Pinpoint the cell where the given text exists, returning its [x, y] midpoint coordinate. 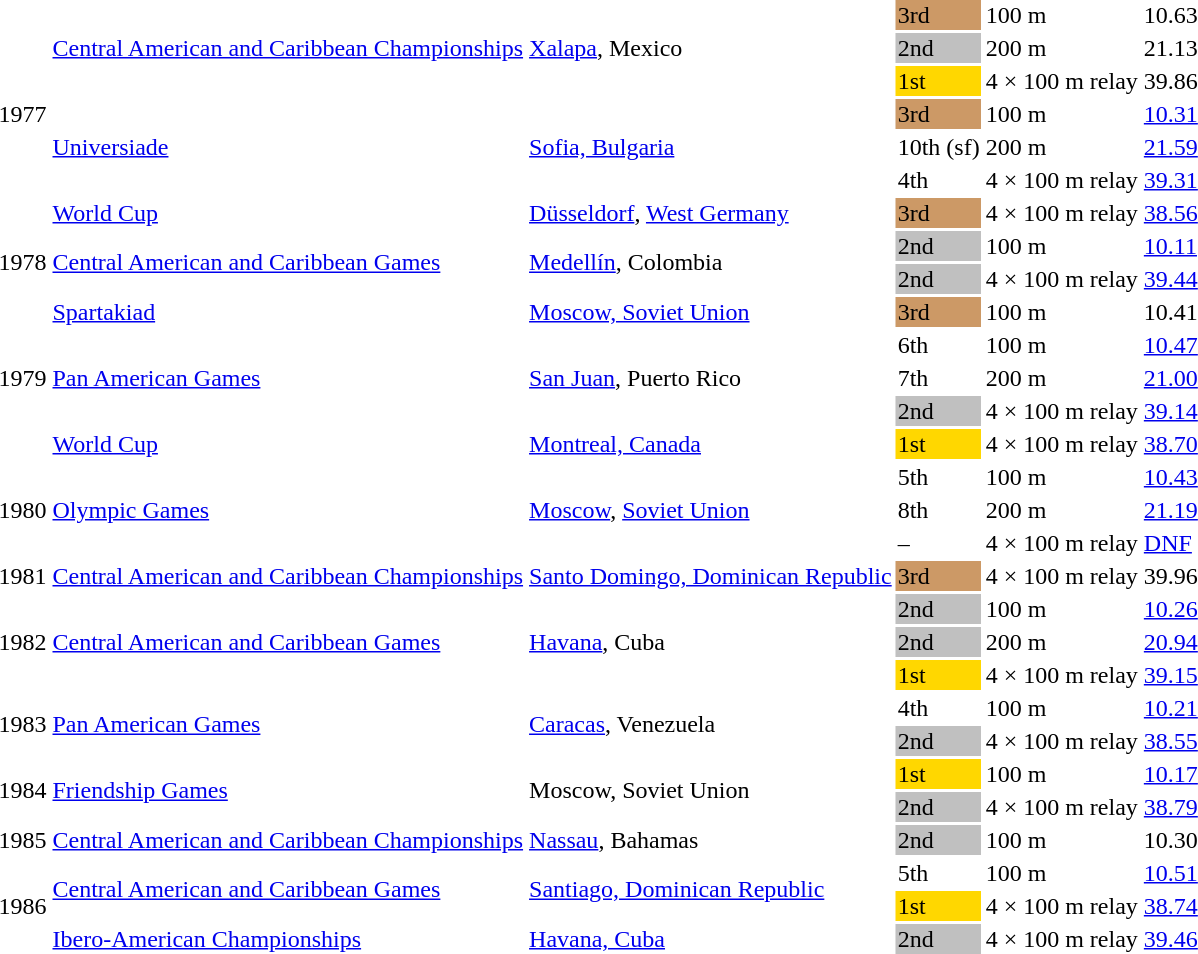
Düsseldorf, West Germany [711, 213]
7th [938, 378]
Montreal, Canada [711, 444]
Xalapa, Mexico [711, 48]
6th [938, 345]
– [938, 543]
Universiade [288, 147]
Santo Domingo, Dominican Republic [711, 576]
8th [938, 510]
Medellín, Colombia [711, 262]
10th (sf) [938, 147]
Sofia, Bulgaria [711, 147]
Nassau, Bahamas [711, 840]
Friendship Games [288, 790]
Ibero-American Championships [288, 939]
San Juan, Puerto Rico [711, 378]
Spartakiad [288, 312]
Santiago, Dominican Republic [711, 890]
Caracas, Venezuela [711, 724]
Olympic Games [288, 510]
